Identify which cell holds the provided text, then report its (X, Y) central coordinate. 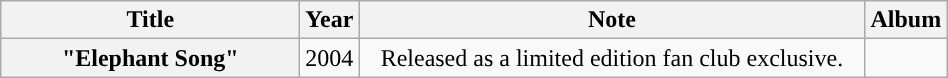
2004 (330, 58)
Note (612, 20)
"Elephant Song" (150, 58)
Album (906, 20)
Title (150, 20)
Released as a limited edition fan club exclusive. (612, 58)
Year (330, 20)
